Locate the cell with the specified text and output its (X, Y) center coordinate. 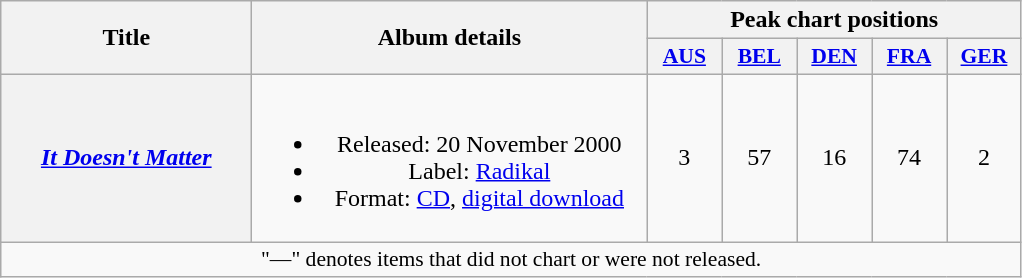
57 (760, 158)
74 (910, 158)
It Doesn't Matter (126, 158)
AUS (684, 57)
16 (834, 158)
3 (684, 158)
Released: 20 November 2000Label: RadikalFormat: CD, digital download (450, 158)
2 (984, 158)
DEN (834, 57)
GER (984, 57)
Peak chart positions (834, 20)
FRA (910, 57)
"—" denotes items that did not chart or were not released. (512, 260)
BEL (760, 57)
Title (126, 38)
Album details (450, 38)
